Scan for the cell matching the given text and deliver its (x, y) coordinate at center. 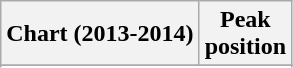
Chart (2013-2014) (100, 34)
Peak position (245, 34)
